Determine the [X, Y] coordinate at the center of the cell enclosing the given text.  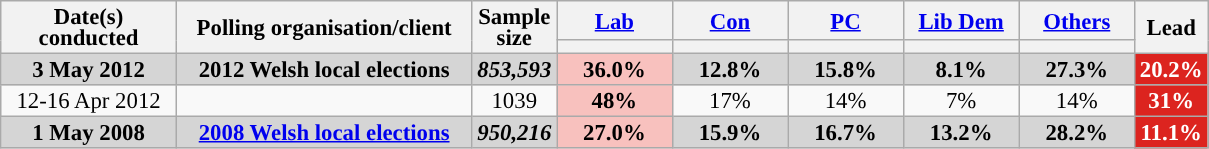
PC [846, 20]
11.1% [1172, 133]
2012 Welsh local elections [324, 70]
17% [730, 101]
28.2% [1077, 133]
36.0% [615, 70]
Con [730, 20]
15.8% [846, 70]
20.2% [1172, 70]
13.2% [961, 133]
7% [961, 101]
27.3% [1077, 70]
12-16 Apr 2012 [89, 101]
48% [615, 101]
27.0% [615, 133]
Others [1077, 20]
Date(s)conducted [89, 28]
12.8% [730, 70]
31% [1172, 101]
853,593 [514, 70]
1039 [514, 101]
1 May 2008 [89, 133]
16.7% [846, 133]
Lead [1172, 28]
Polling organisation/client [324, 28]
2008 Welsh local elections [324, 133]
3 May 2012 [89, 70]
Sample size [514, 28]
8.1% [961, 70]
950,216 [514, 133]
Lib Dem [961, 20]
Lab [615, 20]
15.9% [730, 133]
